Return the [x, y] coordinate for the center point of the cell that contains the specified text.  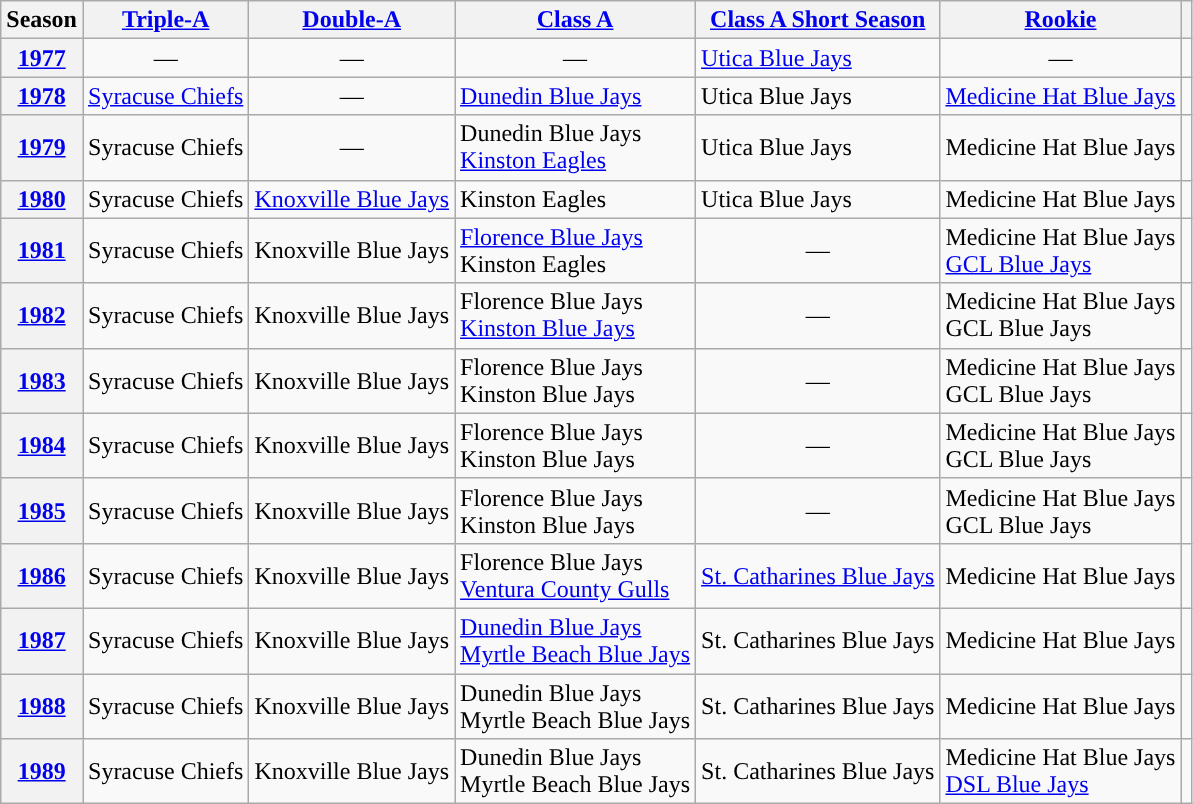
Kinston Eagles [576, 199]
Triple-A [165, 20]
Rookie [1060, 20]
Medicine Hat Blue JaysDSL Blue Jays [1060, 772]
1980 [42, 199]
Class A [576, 20]
1979 [42, 148]
1987 [42, 640]
1982 [42, 316]
Dunedin Blue JaysKinston Eagles [576, 148]
1978 [42, 96]
1981 [42, 250]
Class A Short Season [818, 20]
1989 [42, 772]
1986 [42, 576]
1988 [42, 706]
1983 [42, 380]
Dunedin Blue Jays [576, 96]
Season [42, 20]
Double-A [352, 20]
1985 [42, 510]
Florence Blue JaysKinston Eagles [576, 250]
1977 [42, 58]
1984 [42, 446]
Florence Blue JaysVentura County Gulls [576, 576]
